Determine the [x, y] coordinate at the center of the cell enclosing the given text.  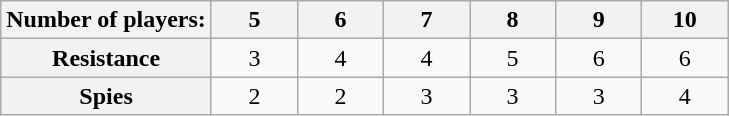
7 [426, 20]
10 [685, 20]
8 [513, 20]
Number of players: [106, 20]
9 [599, 20]
Resistance [106, 58]
Spies [106, 96]
